Return [x, y] of the center of cell containing provided text 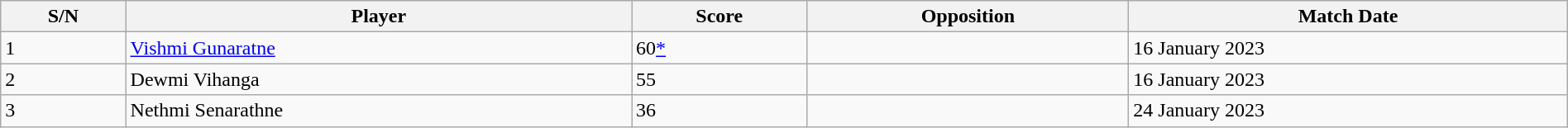
Player [379, 17]
Score [719, 17]
Opposition [968, 17]
55 [719, 79]
3 [63, 111]
Match Date [1348, 17]
36 [719, 111]
Dewmi Vihanga [379, 79]
1 [63, 48]
24 January 2023 [1348, 111]
Nethmi Senarathne [379, 111]
S/N [63, 17]
Vishmi Gunaratne [379, 48]
60* [719, 48]
2 [63, 79]
